Extract the (X, Y) coordinate from the center of the cell holding the provided text.  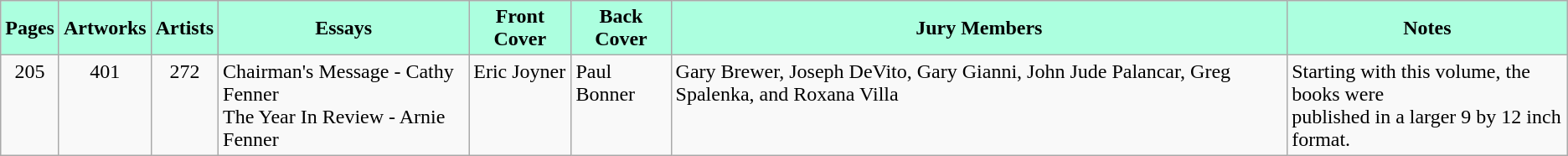
Gary Brewer, Joseph DeVito, Gary Gianni, John Jude Palancar, Greg Spalenka, and Roxana Villa (979, 106)
Essays (343, 29)
Artworks (105, 29)
Front Cover (520, 29)
205 (30, 106)
401 (105, 106)
Paul Bonner (622, 106)
Jury Members (979, 29)
Eric Joyner (520, 106)
272 (184, 106)
Chairman's Message - Cathy FennerThe Year In Review - Arnie Fenner (343, 106)
Artists (184, 29)
Notes (1427, 29)
Pages (30, 29)
Starting with this volume, the books werepublished in a larger 9 by 12 inch format. (1427, 106)
Back Cover (622, 29)
